Scan for the cell matching the given text and deliver its [x, y] coordinate at center. 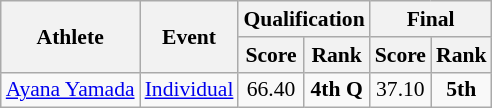
4th Q [337, 90]
Ayana Yamada [70, 90]
Final [431, 19]
66.40 [270, 90]
37.10 [400, 90]
Individual [190, 90]
Athlete [70, 36]
Qualification [304, 19]
5th [462, 90]
Event [190, 36]
